Determine the [X, Y] coordinate at the center of the cell enclosing the given text.  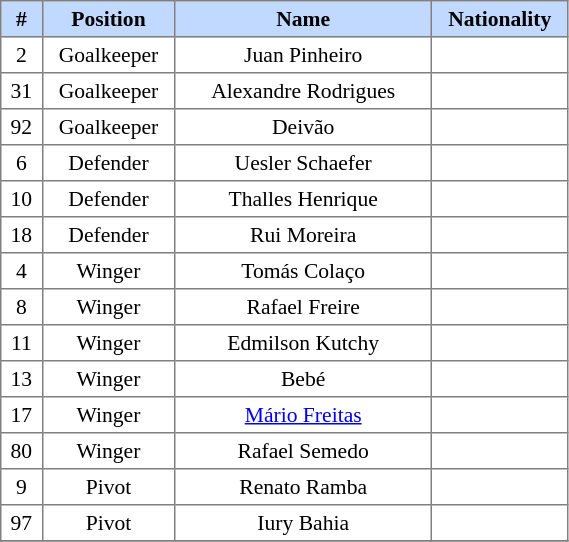
31 [22, 91]
17 [22, 415]
80 [22, 451]
Edmilson Kutchy [303, 343]
Rafael Freire [303, 307]
Name [303, 19]
10 [22, 199]
11 [22, 343]
2 [22, 55]
Tomás Colaço [303, 271]
4 [22, 271]
Bebé [303, 379]
13 [22, 379]
Uesler Schaefer [303, 163]
6 [22, 163]
Position [108, 19]
Rui Moreira [303, 235]
92 [22, 127]
Renato Ramba [303, 487]
# [22, 19]
Iury Bahia [303, 523]
Alexandre Rodrigues [303, 91]
Nationality [500, 19]
9 [22, 487]
97 [22, 523]
18 [22, 235]
Thalles Henrique [303, 199]
Deivão [303, 127]
Juan Pinheiro [303, 55]
8 [22, 307]
Rafael Semedo [303, 451]
Mário Freitas [303, 415]
